Scan for the cell matching the given text and deliver its (x, y) coordinate at center. 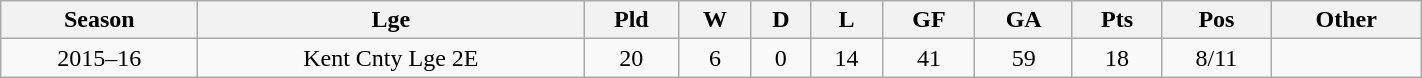
41 (929, 58)
Lge (391, 20)
W (716, 20)
Kent Cnty Lge 2E (391, 58)
GA (1024, 20)
Pts (1116, 20)
Season (100, 20)
L (846, 20)
20 (632, 58)
6 (716, 58)
Other (1346, 20)
59 (1024, 58)
D (780, 20)
14 (846, 58)
Pos (1217, 20)
Pld (632, 20)
0 (780, 58)
8/11 (1217, 58)
2015–16 (100, 58)
GF (929, 20)
18 (1116, 58)
